Extract the [X, Y] coordinate from the center of the cell holding the provided text.  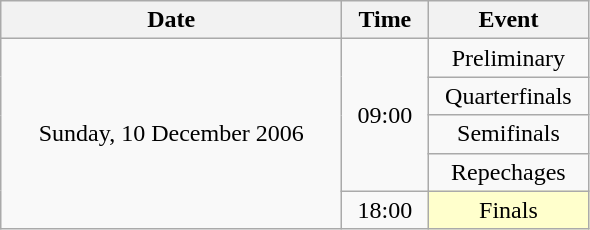
Event [508, 20]
Date [172, 20]
Finals [508, 210]
Quarterfinals [508, 96]
Preliminary [508, 58]
Semifinals [508, 134]
Repechages [508, 172]
18:00 [385, 210]
Time [385, 20]
Sunday, 10 December 2006 [172, 134]
09:00 [385, 115]
